Find where the given text appears and provide that cell's center as (X, Y) coordinate. 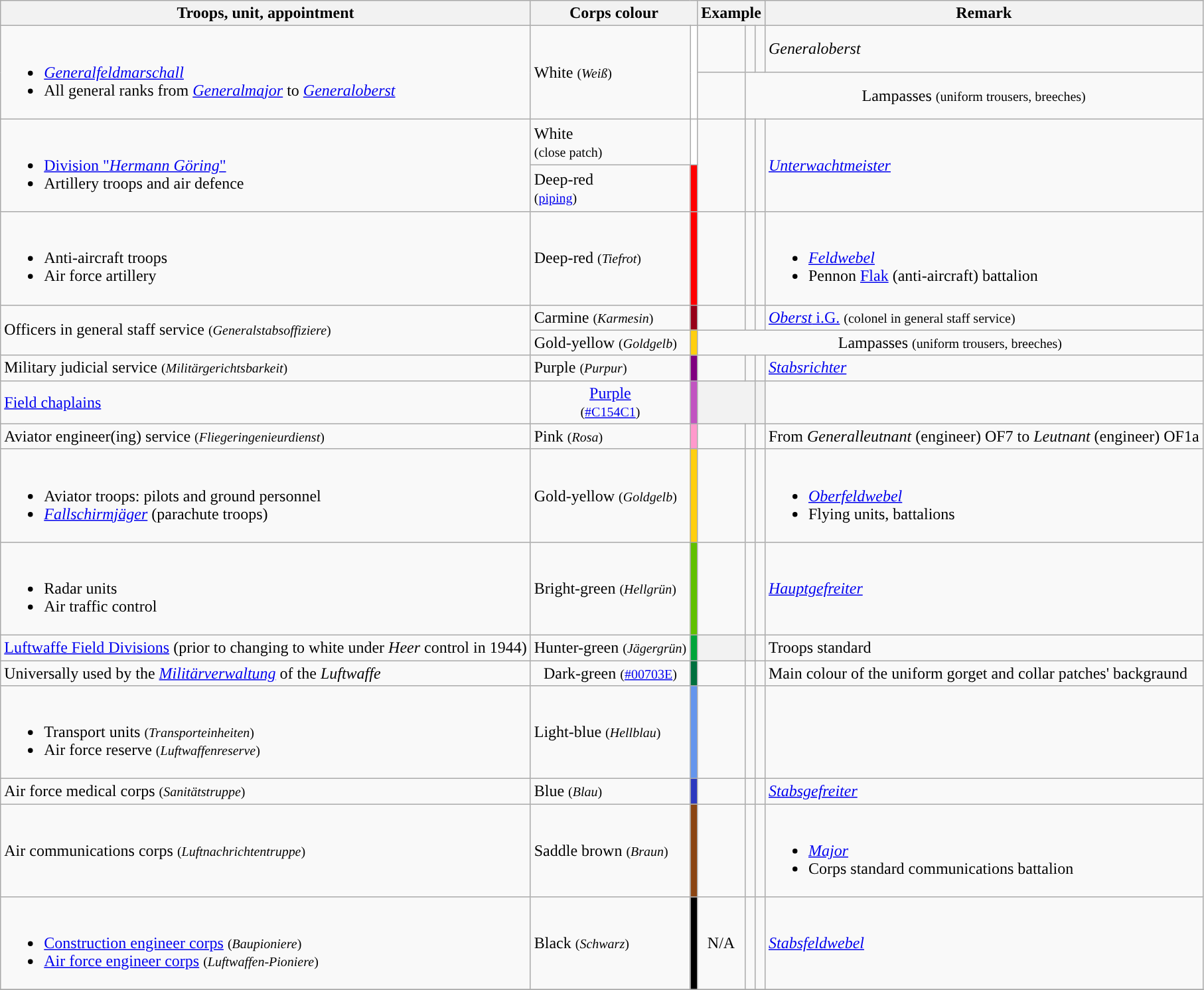
Universally used by the Militärverwaltung of the Luftwaffe (265, 673)
Blue (Blau) (610, 791)
Air communications corps (Luftnachrichtentruppe) (265, 851)
Stabsrichter (984, 368)
Anti-aircraft troopsAir force artillery (265, 258)
Saddle brown (Braun) (610, 851)
Carmine (Karmesin) (610, 317)
Dark-green (#00703E) (610, 673)
Transport units (Transporteinheiten)Air force reserve (Luftwaffenreserve) (265, 732)
Bright-green (Hellgrün) (610, 588)
Aviator troops: pilots and ground personnelFallschirmjäger (parachute troops) (265, 495)
Radar unitsAir traffic control (265, 588)
Deep-red (Tiefrot) (610, 258)
Air force medical corps (Sanitätstruppe) (265, 791)
Main colour of the uniform gorget and collar patches' backgraund (984, 673)
Example (731, 13)
Aviator engineer(ing) service (Fliegeringenieurdienst) (265, 436)
Deep-red(piping) (610, 189)
Black (Schwarz) (610, 944)
N/A (721, 944)
Hauptgefreiter (984, 588)
Purple (Purpur) (610, 368)
MajorCorps standard communications battalion (984, 851)
Light-blue (Hellblau) (610, 732)
Troops, unit, appointment (265, 13)
Remark (984, 13)
Unterwachtmeister (984, 165)
White(close patch) (610, 142)
Stabsfeldwebel (984, 944)
FeldwebelPennon Flak (anti-aircraft) battalion (984, 258)
Officers in general staff service (Generalstabsoffiziere) (265, 330)
Hunter-green (Jägergrün) (610, 647)
OberfeldwebelFlying units, battalions (984, 495)
Luftwaffe Field Divisions (prior to changing to white under Heer control in 1944) (265, 647)
White (Weiß) (610, 72)
Generaloberst (984, 49)
Purple(#C154C1) (610, 402)
Pink (Rosa) (610, 436)
Oberst i.G. (colonel in general staff service) (984, 317)
Division "Hermann Göring"Artillery troops and air defence (265, 165)
From Generalleutnant (engineer) OF7 to Leutnant (engineer) OF1a (984, 436)
Military judicial service (Militärgerichtsbarkeit) (265, 368)
Construction engineer corps (Baupioniere)Air force engineer corps (Luftwaffen-Pioniere) (265, 944)
GeneralfeldmarschallAll general ranks from Generalmajor to Generaloberst (265, 72)
Stabsgefreiter (984, 791)
Troops standard (984, 647)
Field chaplains (265, 402)
Corps colour (613, 13)
